Pinpoint the cell where the given text exists, returning its (x, y) midpoint coordinate. 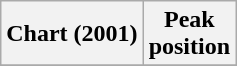
Peak position (189, 34)
Chart (2001) (72, 34)
